Provide the (x, y) coordinate of the cell's center where the given text is located.  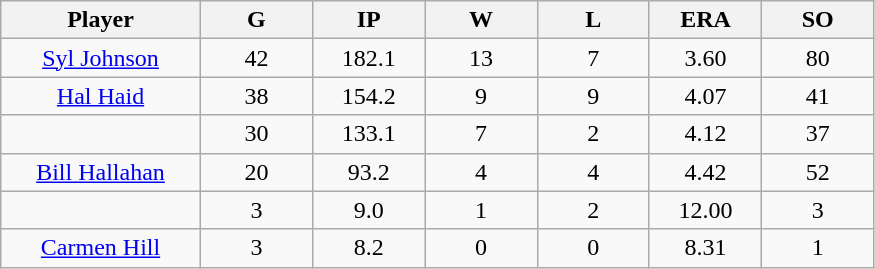
42 (256, 58)
4.42 (705, 172)
Bill Hallahan (101, 172)
8.31 (705, 248)
133.1 (369, 134)
52 (818, 172)
93.2 (369, 172)
154.2 (369, 96)
Hal Haid (101, 96)
80 (818, 58)
L (593, 20)
4.12 (705, 134)
9.0 (369, 210)
3.60 (705, 58)
12.00 (705, 210)
IP (369, 20)
37 (818, 134)
8.2 (369, 248)
30 (256, 134)
SO (818, 20)
182.1 (369, 58)
4.07 (705, 96)
G (256, 20)
13 (481, 58)
41 (818, 96)
38 (256, 96)
Syl Johnson (101, 58)
20 (256, 172)
Carmen Hill (101, 248)
Player (101, 20)
ERA (705, 20)
W (481, 20)
